Pinpoint the cell where the given text exists, returning its (X, Y) midpoint coordinate. 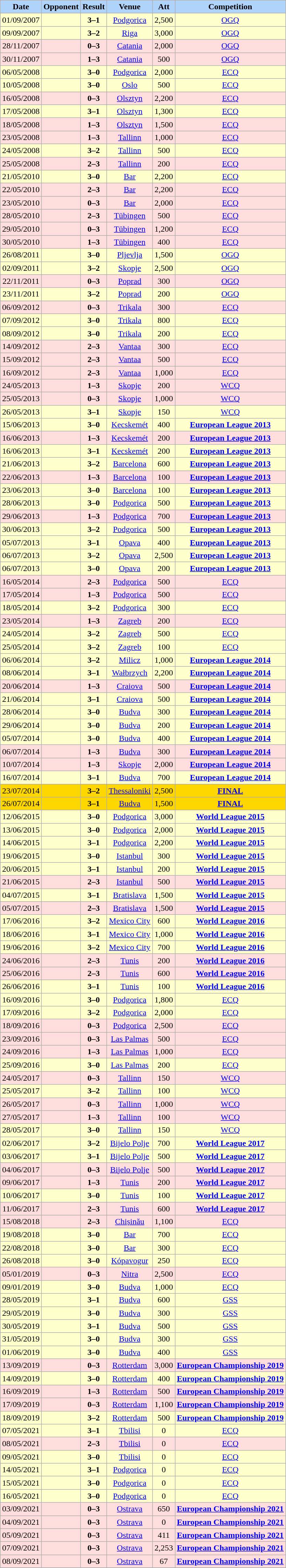
Wałbrzych (130, 673)
30/06/2013 (21, 529)
11/06/2017 (21, 1208)
Oslo (130, 85)
1,300 (164, 111)
18/05/2008 (21, 124)
Riga (130, 33)
05/07/2013 (21, 542)
Chișinău (130, 1222)
17/05/2008 (21, 111)
2,253 (164, 1548)
24/05/2017 (21, 1078)
08/09/2021 (21, 1561)
25/05/2008 (21, 164)
24/05/2013 (21, 386)
12/06/2015 (21, 817)
17/09/2019 (21, 1404)
29/06/2013 (21, 516)
18/09/2019 (21, 1418)
20/06/2015 (21, 869)
06/06/2014 (21, 660)
18/09/2016 (21, 1026)
26/06/2016 (21, 986)
17/05/2014 (21, 595)
09/01/2019 (21, 1287)
411 (164, 1535)
08/06/2014 (21, 673)
05/01/2019 (21, 1274)
Pljevlja (130, 255)
23/05/2014 (21, 621)
23/11/2011 (21, 294)
13/09/2019 (21, 1365)
26/08/2018 (21, 1261)
16/09/2012 (21, 372)
28/11/2007 (21, 46)
23/07/2014 (21, 790)
15/05/2021 (21, 1483)
19/06/2016 (21, 947)
07/05/2021 (21, 1431)
21/06/2014 (21, 699)
19/08/2018 (21, 1235)
24/09/2016 (21, 1052)
16/09/2016 (21, 1000)
Kópavogur (130, 1261)
25/06/2016 (21, 973)
1,800 (164, 1000)
67 (164, 1561)
09/09/2007 (21, 33)
28/05/2010 (21, 216)
26/08/2011 (21, 255)
Att (164, 7)
Nitra (130, 1274)
Result (94, 7)
13/06/2015 (21, 830)
18/06/2016 (21, 934)
01/06/2019 (21, 1352)
800 (164, 320)
17/09/2016 (21, 1013)
30/05/2010 (21, 242)
05/07/2015 (21, 908)
Milicz (130, 660)
22/05/2010 (21, 190)
17/06/2016 (21, 921)
05/07/2014 (21, 738)
03/09/2021 (21, 1509)
10/07/2014 (21, 764)
06/09/2012 (21, 307)
Competition (230, 7)
01/09/2007 (21, 20)
30/05/2019 (21, 1326)
1,200 (164, 229)
10/05/2008 (21, 85)
04/07/2015 (21, 895)
22/08/2018 (21, 1248)
22/06/2013 (21, 477)
28/05/2019 (21, 1300)
03/06/2017 (21, 1156)
07/09/2012 (21, 320)
22/11/2011 (21, 281)
28/06/2014 (21, 712)
02/06/2017 (21, 1143)
16/05/2021 (21, 1496)
02/09/2011 (21, 268)
08/05/2021 (21, 1444)
16/09/2019 (21, 1391)
26/05/2017 (21, 1104)
Venue (130, 7)
16/05/2014 (21, 582)
25/09/2016 (21, 1065)
06/05/2008 (21, 72)
29/05/2010 (21, 229)
26/07/2014 (21, 804)
25/05/2014 (21, 647)
14/06/2015 (21, 843)
28/06/2013 (21, 503)
20/06/2014 (21, 686)
29/05/2019 (21, 1313)
14/05/2021 (21, 1470)
30/11/2007 (21, 59)
09/06/2017 (21, 1182)
09/05/2021 (21, 1457)
08/09/2012 (21, 333)
23/06/2013 (21, 490)
31/05/2019 (21, 1339)
24/06/2016 (21, 960)
18/05/2014 (21, 608)
23/05/2008 (21, 137)
07/09/2021 (21, 1548)
15/09/2012 (21, 359)
14/09/2012 (21, 346)
Thessaloniki (130, 790)
05/09/2021 (21, 1535)
26/05/2013 (21, 412)
250 (164, 1261)
24/05/2008 (21, 150)
15/08/2018 (21, 1222)
27/05/2017 (21, 1117)
04/06/2017 (21, 1169)
28/05/2017 (21, 1130)
21/06/2015 (21, 882)
16/05/2008 (21, 98)
Date (21, 7)
21/06/2013 (21, 464)
23/09/2016 (21, 1039)
Opponent (61, 7)
10/06/2017 (21, 1195)
29/06/2014 (21, 725)
23/05/2010 (21, 203)
24/05/2014 (21, 634)
06/07/2014 (21, 751)
19/06/2015 (21, 856)
21/05/2010 (21, 177)
04/09/2021 (21, 1522)
650 (164, 1509)
25/05/2017 (21, 1091)
15/06/2013 (21, 425)
14/09/2019 (21, 1378)
25/05/2013 (21, 399)
16/07/2014 (21, 777)
